Search for the cell housing the specified text and yield its [X, Y] center coordinate. 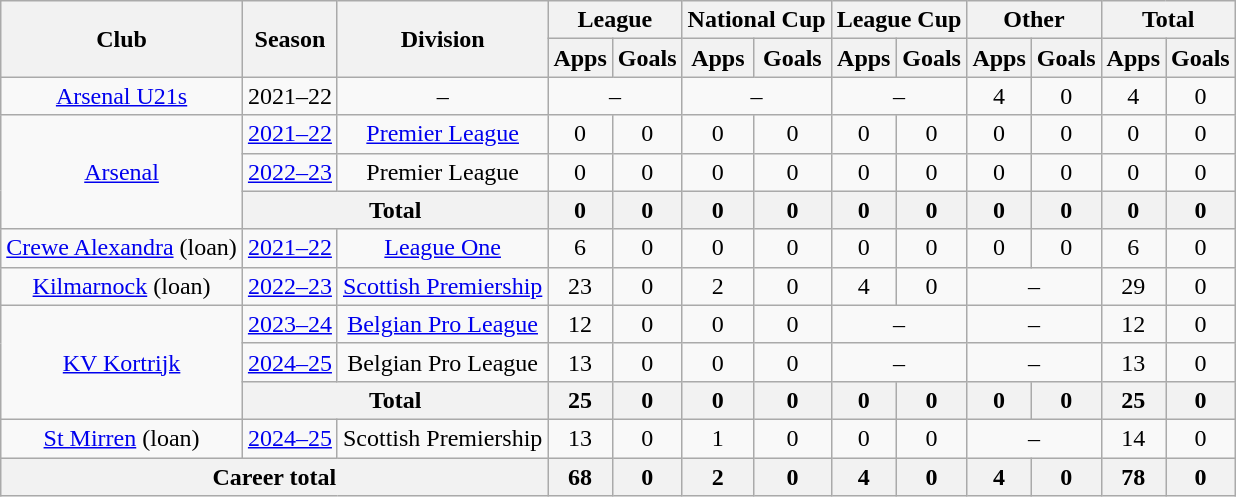
2023–24 [290, 324]
League One [442, 248]
Club [122, 39]
Arsenal U21s [122, 96]
1 [718, 438]
68 [580, 477]
Career total [274, 477]
14 [1133, 438]
Division [442, 39]
National Cup [756, 20]
Kilmarnock (loan) [122, 286]
KV Kortrijk [122, 362]
League Cup [899, 20]
Season [290, 39]
29 [1133, 286]
Crewe Alexandra (loan) [122, 248]
Arsenal [122, 172]
23 [580, 286]
League [615, 20]
78 [1133, 477]
St Mirren (loan) [122, 438]
Other [1034, 20]
